Search for the cell housing the specified text and yield its (x, y) center coordinate. 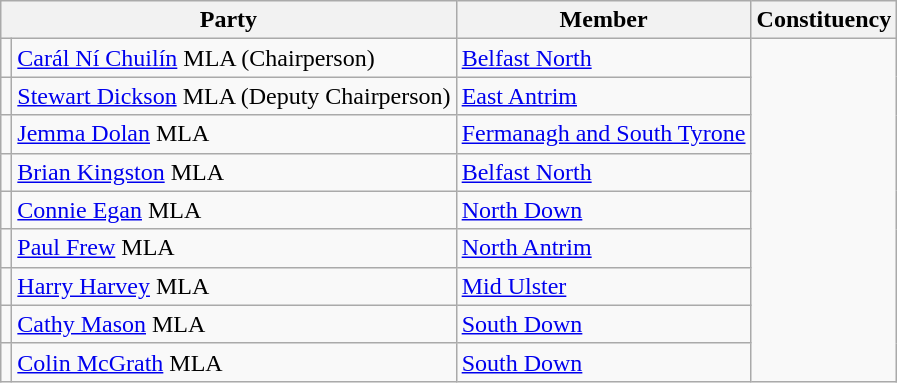
Party (228, 20)
Carál Ní Chuilín MLA (Chairperson) (234, 58)
Cathy Mason MLA (234, 324)
Member (604, 20)
Jemma Dolan MLA (234, 134)
Connie Egan MLA (234, 210)
East Antrim (604, 96)
Paul Frew MLA (234, 248)
Fermanagh and South Tyrone (604, 134)
Constituency (824, 20)
Colin McGrath MLA (234, 362)
Stewart Dickson MLA (Deputy Chairperson) (234, 96)
Harry Harvey MLA (234, 286)
Brian Kingston MLA (234, 172)
Mid Ulster (604, 286)
North Down (604, 210)
North Antrim (604, 248)
